Find where the given text appears and provide that cell's center as [x, y] coordinate. 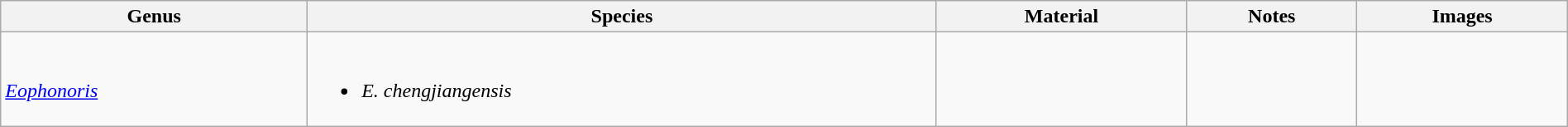
Material [1061, 17]
Species [622, 17]
E. chengjiangensis [622, 80]
Images [1462, 17]
Eophonoris [154, 80]
Notes [1272, 17]
Genus [154, 17]
